Capture the cell that displays the provided text and extract its (X, Y) central coordinate. 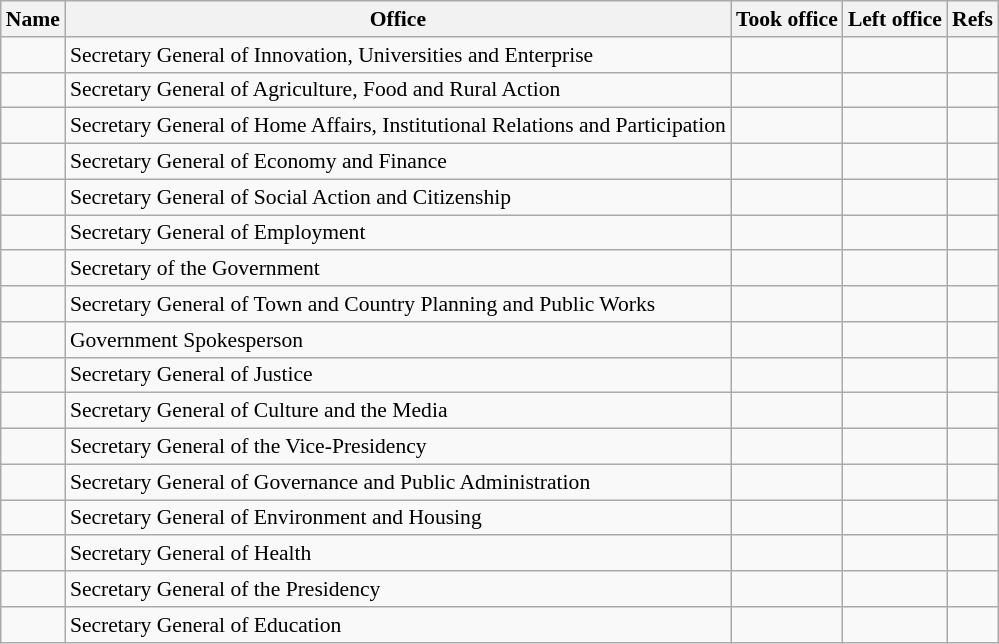
Secretary General of Justice (398, 375)
Secretary of the Government (398, 269)
Secretary General of the Presidency (398, 589)
Secretary General of the Vice-Presidency (398, 447)
Took office (787, 19)
Name (33, 19)
Refs (972, 19)
Secretary General of Economy and Finance (398, 162)
Secretary General of Culture and the Media (398, 411)
Left office (895, 19)
Secretary General of Innovation, Universities and Enterprise (398, 55)
Secretary General of Governance and Public Administration (398, 482)
Office (398, 19)
Secretary General of Employment (398, 233)
Secretary General of Home Affairs, Institutional Relations and Participation (398, 126)
Secretary General of Town and Country Planning and Public Works (398, 304)
Secretary General of Education (398, 625)
Secretary General of Health (398, 554)
Government Spokesperson (398, 340)
Secretary General of Social Action and Citizenship (398, 197)
Secretary General of Environment and Housing (398, 518)
Secretary General of Agriculture, Food and Rural Action (398, 90)
